Locate the cell with the specified text and output its [x, y] center coordinate. 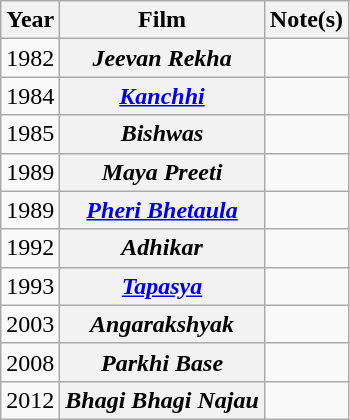
Bhagi Bhagi Najau [162, 400]
Angarakshyak [162, 324]
1992 [30, 248]
Year [30, 20]
1984 [30, 96]
1985 [30, 134]
Kanchhi [162, 96]
Adhikar [162, 248]
1993 [30, 286]
1982 [30, 58]
2003 [30, 324]
Maya Preeti [162, 172]
Tapasya [162, 286]
Jeevan Rekha [162, 58]
Film [162, 20]
Parkhi Base [162, 362]
2008 [30, 362]
Bishwas [162, 134]
Note(s) [306, 20]
2012 [30, 400]
Pheri Bhetaula [162, 210]
